Output the (x, y) coordinate of the center of the cell containing the given text.  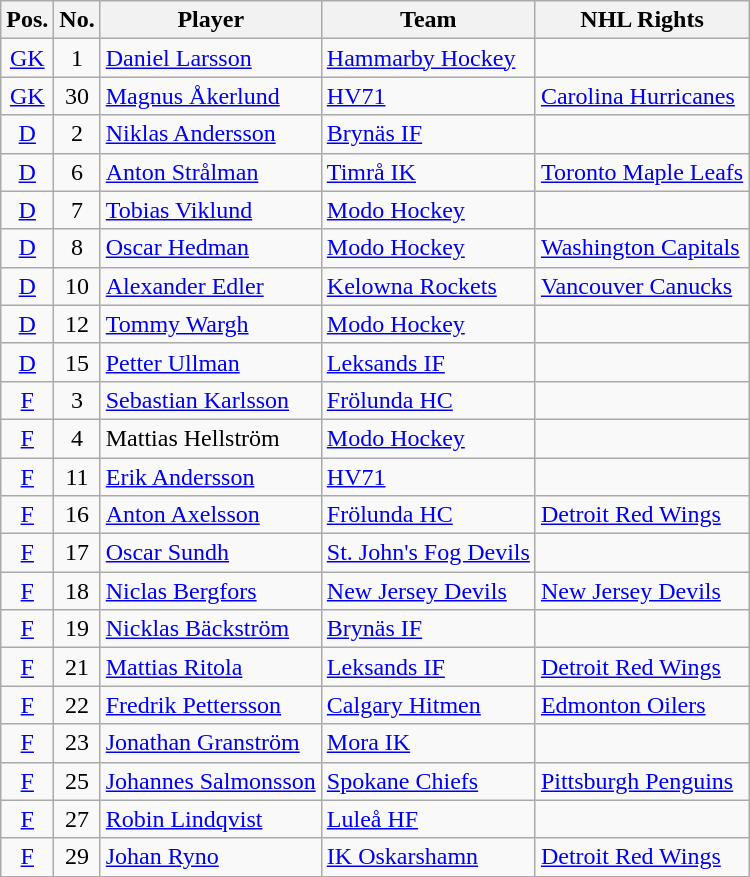
Hammarby Hockey (428, 58)
30 (77, 96)
18 (77, 591)
Sebastian Karlsson (210, 400)
Tommy Wargh (210, 324)
Edmonton Oilers (642, 705)
Washington Capitals (642, 248)
Oscar Hedman (210, 248)
Anton Axelsson (210, 515)
7 (77, 210)
25 (77, 781)
Mora IK (428, 743)
Daniel Larsson (210, 58)
19 (77, 629)
Jonathan Granström (210, 743)
Player (210, 20)
Magnus Åkerlund (210, 96)
Oscar Sundh (210, 553)
Johan Ryno (210, 857)
22 (77, 705)
Niklas Andersson (210, 134)
Carolina Hurricanes (642, 96)
29 (77, 857)
10 (77, 286)
16 (77, 515)
1 (77, 58)
21 (77, 667)
Team (428, 20)
Alexander Edler (210, 286)
Calgary Hitmen (428, 705)
Spokane Chiefs (428, 781)
Timrå IK (428, 172)
Fredrik Pettersson (210, 705)
Robin Lindqvist (210, 819)
Johannes Salmonsson (210, 781)
11 (77, 477)
27 (77, 819)
Mattias Hellström (210, 438)
Kelowna Rockets (428, 286)
3 (77, 400)
No. (77, 20)
Mattias Ritola (210, 667)
Petter Ullman (210, 362)
Toronto Maple Leafs (642, 172)
2 (77, 134)
Pos. (28, 20)
Tobias Viklund (210, 210)
IK Oskarshamn (428, 857)
Anton Strålman (210, 172)
Erik Andersson (210, 477)
4 (77, 438)
NHL Rights (642, 20)
15 (77, 362)
Nicklas Bäckström (210, 629)
23 (77, 743)
St. John's Fog Devils (428, 553)
12 (77, 324)
Luleå HF (428, 819)
6 (77, 172)
17 (77, 553)
8 (77, 248)
Vancouver Canucks (642, 286)
Niclas Bergfors (210, 591)
Pittsburgh Penguins (642, 781)
